From the cell containing the given text, extract its center point as [X, Y] coordinate. 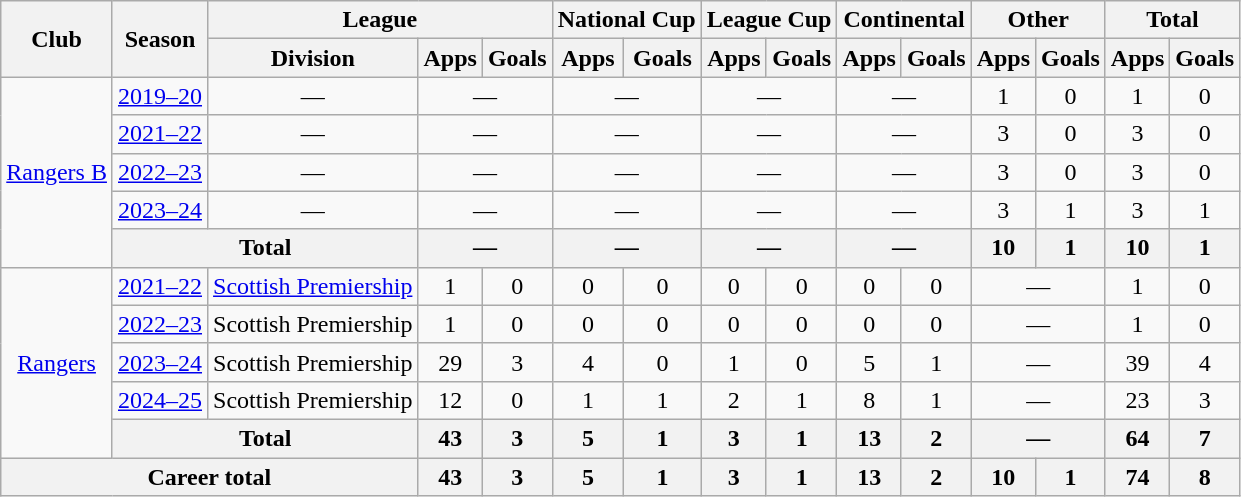
Season [160, 39]
Continental [904, 20]
39 [1137, 362]
Rangers B [57, 172]
Rangers [57, 362]
2019–20 [160, 96]
12 [450, 400]
Club [57, 39]
29 [450, 362]
2024–25 [160, 400]
Career total [210, 477]
Division [313, 58]
League Cup [769, 20]
National Cup [626, 20]
League [380, 20]
64 [1137, 438]
74 [1137, 477]
Other [1038, 20]
7 [1205, 438]
23 [1137, 400]
